Provide the (x, y) coordinate of the cell's center where the given text is located.  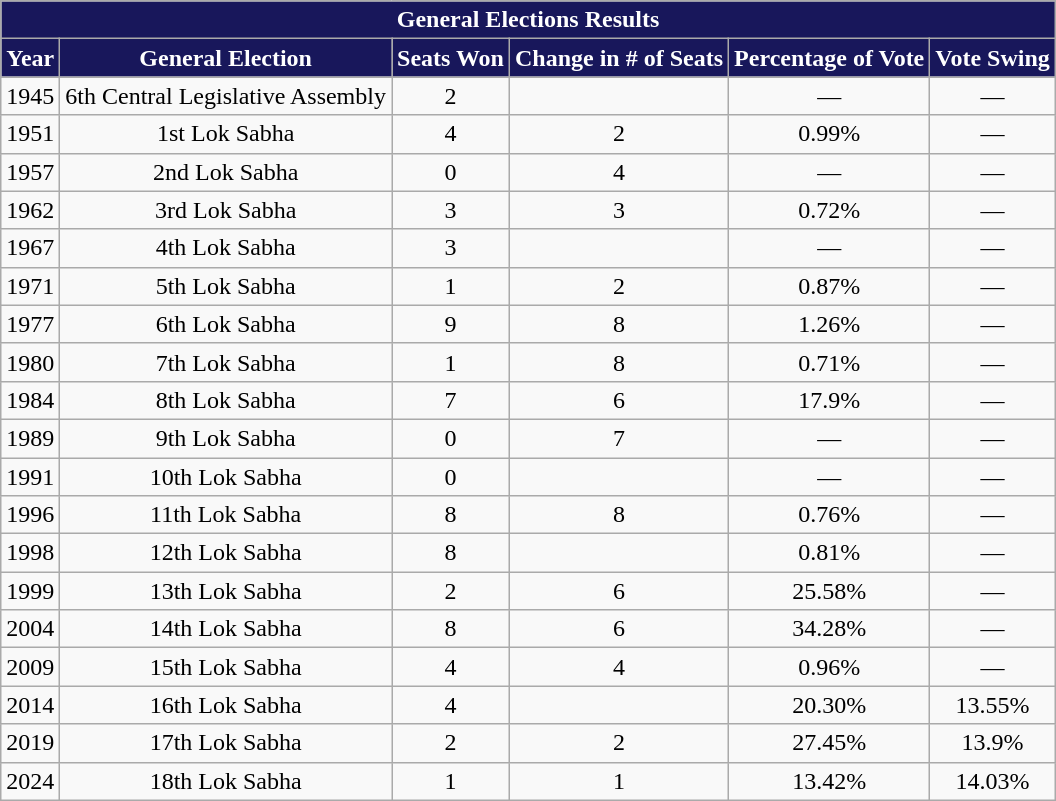
1998 (30, 553)
2nd Lok Sabha (226, 172)
3rd Lok Sabha (226, 210)
18th Lok Sabha (226, 781)
7th Lok Sabha (226, 362)
11th Lok Sabha (226, 515)
Change in # of Seats (618, 58)
12th Lok Sabha (226, 553)
2024 (30, 781)
2014 (30, 705)
General Election (226, 58)
9 (451, 324)
1.26% (830, 324)
13.42% (830, 781)
1967 (30, 248)
0.87% (830, 286)
4th Lok Sabha (226, 248)
0.81% (830, 553)
0.76% (830, 515)
0.99% (830, 134)
1957 (30, 172)
1951 (30, 134)
1971 (30, 286)
Percentage of Vote (830, 58)
14.03% (993, 781)
13.55% (993, 705)
General Elections Results (528, 20)
1984 (30, 400)
25.58% (830, 591)
0.96% (830, 667)
34.28% (830, 629)
14th Lok Sabha (226, 629)
Year (30, 58)
0.72% (830, 210)
9th Lok Sabha (226, 438)
10th Lok Sabha (226, 477)
2004 (30, 629)
Seats Won (451, 58)
2019 (30, 743)
27.45% (830, 743)
0.71% (830, 362)
8th Lok Sabha (226, 400)
13th Lok Sabha (226, 591)
1977 (30, 324)
1962 (30, 210)
6th Lok Sabha (226, 324)
17.9% (830, 400)
1996 (30, 515)
13.9% (993, 743)
Vote Swing (993, 58)
1999 (30, 591)
5th Lok Sabha (226, 286)
1st Lok Sabha (226, 134)
1991 (30, 477)
2009 (30, 667)
1945 (30, 96)
15th Lok Sabha (226, 667)
16th Lok Sabha (226, 705)
17th Lok Sabha (226, 743)
1980 (30, 362)
1989 (30, 438)
20.30% (830, 705)
6th Central Legislative Assembly (226, 96)
